Identify which cell holds the provided text, then report its [x, y] central coordinate. 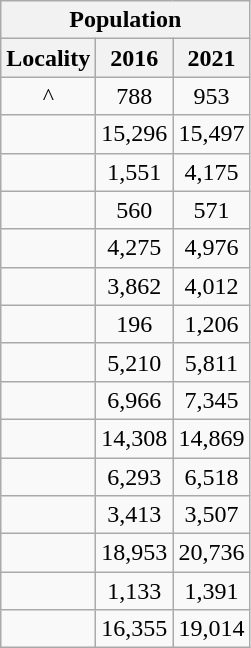
4,976 [212, 248]
788 [134, 96]
20,736 [212, 553]
571 [212, 210]
3,507 [212, 515]
16,355 [134, 629]
4,012 [212, 286]
1,551 [134, 172]
2021 [212, 58]
3,413 [134, 515]
14,869 [212, 438]
^ [48, 96]
196 [134, 324]
18,953 [134, 553]
Population [126, 20]
14,308 [134, 438]
7,345 [212, 400]
6,966 [134, 400]
4,275 [134, 248]
1,391 [212, 591]
953 [212, 96]
1,133 [134, 591]
15,497 [212, 134]
6,293 [134, 477]
19,014 [212, 629]
3,862 [134, 286]
560 [134, 210]
4,175 [212, 172]
5,811 [212, 362]
1,206 [212, 324]
15,296 [134, 134]
5,210 [134, 362]
6,518 [212, 477]
Locality [48, 58]
2016 [134, 58]
